From the cell containing the given text, extract its center point as (x, y) coordinate. 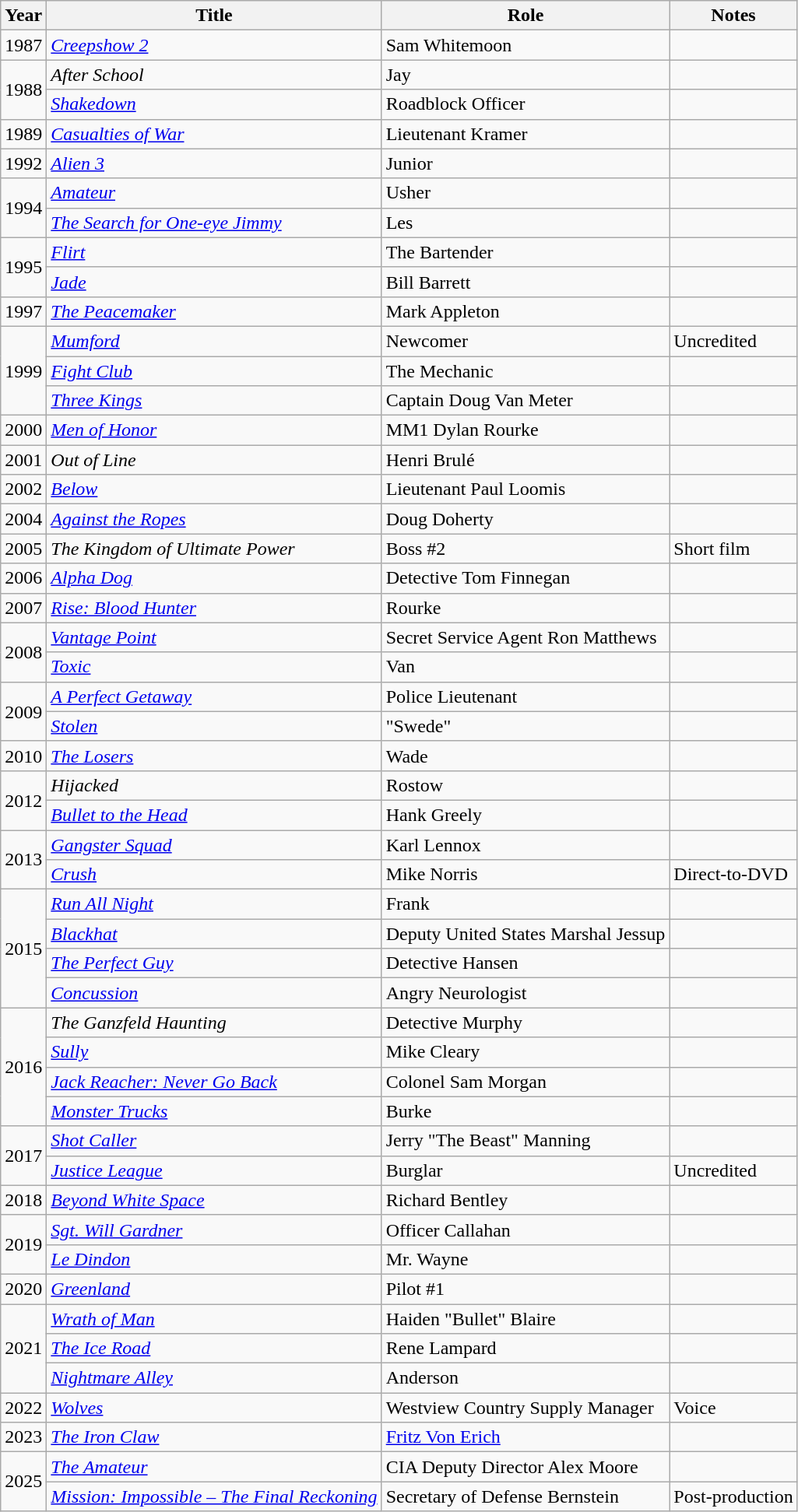
Year (23, 16)
Blackhat (214, 934)
Fight Club (214, 371)
A Perfect Getaway (214, 696)
Alpha Dog (214, 578)
2012 (23, 800)
Against the Ropes (214, 519)
2002 (23, 489)
Bullet to the Head (214, 815)
Frank (526, 904)
Detective Hansen (526, 963)
Casualties of War (214, 134)
2008 (23, 652)
Beyond White Space (214, 1200)
Notes (733, 16)
Sam Whitemoon (526, 45)
Monster Trucks (214, 1111)
Usher (526, 193)
Crush (214, 875)
2013 (23, 859)
Fritz Von Erich (526, 1437)
The Amateur (214, 1467)
1988 (23, 89)
Hijacked (214, 785)
Rise: Blood Hunter (214, 608)
2025 (23, 1482)
Rene Lampard (526, 1349)
1994 (23, 208)
Alien 3 (214, 163)
1992 (23, 163)
MM1 Dylan Rourke (526, 430)
Van (526, 667)
2023 (23, 1437)
2022 (23, 1408)
Mr. Wayne (526, 1259)
Stolen (214, 726)
The Ganzfeld Haunting (214, 1023)
Captain Doug Van Meter (526, 401)
Below (214, 489)
2019 (23, 1244)
The Search for One-eye Jimmy (214, 223)
2000 (23, 430)
Pilot #1 (526, 1289)
Deputy United States Marshal Jessup (526, 934)
2001 (23, 460)
Officer Callahan (526, 1230)
Haiden "Bullet" Blaire (526, 1319)
Vantage Point (214, 637)
Concussion (214, 993)
Voice (733, 1408)
Westview Country Supply Manager (526, 1408)
2010 (23, 756)
Toxic (214, 667)
Jerry "The Beast" Manning (526, 1141)
Jack Reacher: Never Go Back (214, 1082)
Mike Norris (526, 875)
The Iron Claw (214, 1437)
Richard Bentley (526, 1200)
Gangster Squad (214, 844)
Title (214, 16)
Junior (526, 163)
Lieutenant Paul Loomis (526, 489)
Roadblock Officer (526, 104)
The Mechanic (526, 371)
Mike Cleary (526, 1052)
Shot Caller (214, 1141)
2017 (23, 1156)
2018 (23, 1200)
CIA Deputy Director Alex Moore (526, 1467)
Post-production (733, 1496)
Rourke (526, 608)
Angry Neurologist (526, 993)
Le Dindon (214, 1259)
Detective Murphy (526, 1023)
Secret Service Agent Ron Matthews (526, 637)
1989 (23, 134)
1997 (23, 311)
The Bartender (526, 252)
Mission: Impossible – The Final Reckoning (214, 1496)
Detective Tom Finnegan (526, 578)
The Kingdom of Ultimate Power (214, 549)
Hank Greely (526, 815)
Bill Barrett (526, 282)
Les (526, 223)
2004 (23, 519)
2005 (23, 549)
2016 (23, 1067)
1995 (23, 267)
Wolves (214, 1408)
Burke (526, 1111)
Role (526, 16)
Men of Honor (214, 430)
The Perfect Guy (214, 963)
Mark Appleton (526, 311)
Rostow (526, 785)
1987 (23, 45)
Karl Lennox (526, 844)
Mumford (214, 341)
Direct-to-DVD (733, 875)
Jay (526, 75)
Doug Doherty (526, 519)
Wade (526, 756)
Justice League (214, 1170)
Burglar (526, 1170)
Jade (214, 282)
The Peacemaker (214, 311)
2020 (23, 1289)
Amateur (214, 193)
2007 (23, 608)
2021 (23, 1349)
Three Kings (214, 401)
Sgt. Will Gardner (214, 1230)
Sully (214, 1052)
Colonel Sam Morgan (526, 1082)
Newcomer (526, 341)
Lieutenant Kramer (526, 134)
Police Lieutenant (526, 696)
2006 (23, 578)
Greenland (214, 1289)
Wrath of Man (214, 1319)
The Ice Road (214, 1349)
Anderson (526, 1378)
Nightmare Alley (214, 1378)
After School (214, 75)
Creepshow 2 (214, 45)
The Losers (214, 756)
Boss #2 (526, 549)
2015 (23, 949)
Flirt (214, 252)
"Swede" (526, 726)
1999 (23, 370)
Secretary of Defense Bernstein (526, 1496)
Short film (733, 549)
Out of Line (214, 460)
2009 (23, 711)
Shakedown (214, 104)
Henri Brulé (526, 460)
Run All Night (214, 904)
